Locate the cell with the specified text and output its [x, y] center coordinate. 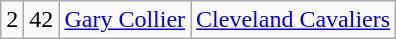
Cleveland Cavaliers [294, 20]
Gary Collier [125, 20]
42 [42, 20]
2 [12, 20]
